Extract the [X, Y] coordinate from the center of the cell holding the provided text.  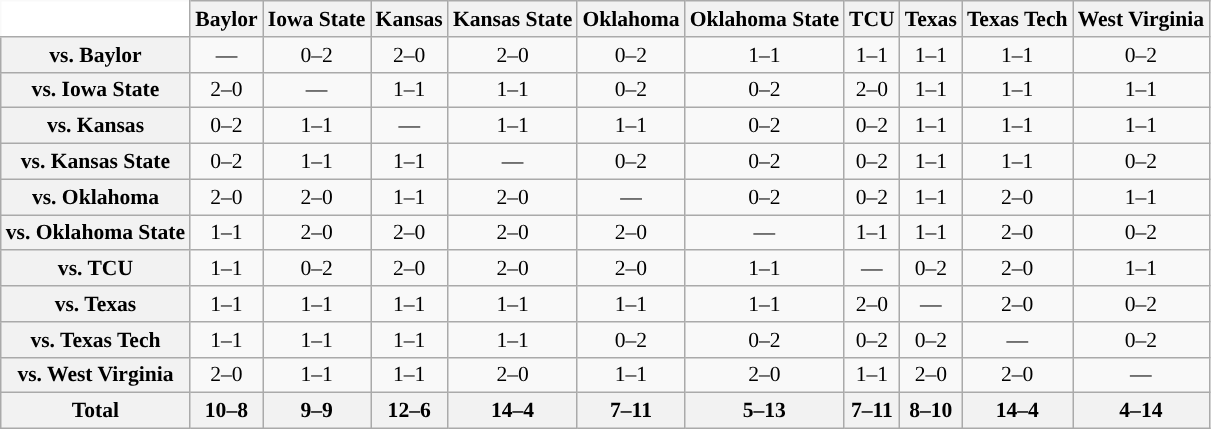
vs. Oklahoma State [96, 233]
TCU [872, 19]
vs. TCU [96, 269]
vs. Oklahoma [96, 197]
Iowa State [317, 19]
West Virginia [1142, 19]
Kansas State [512, 19]
5–13 [764, 411]
Oklahoma [630, 19]
9–9 [317, 411]
vs. Texas Tech [96, 340]
vs. Iowa State [96, 90]
Texas [931, 19]
Baylor [226, 19]
vs. Baylor [96, 55]
vs. West Virginia [96, 375]
Total [96, 411]
4–14 [1142, 411]
12–6 [410, 411]
Kansas [410, 19]
Oklahoma State [764, 19]
Texas Tech [1018, 19]
vs. Texas [96, 304]
vs. Kansas [96, 126]
vs. Kansas State [96, 162]
10–8 [226, 411]
8–10 [931, 411]
